Provide the [X, Y] coordinate of the cell's center where the given text is located.  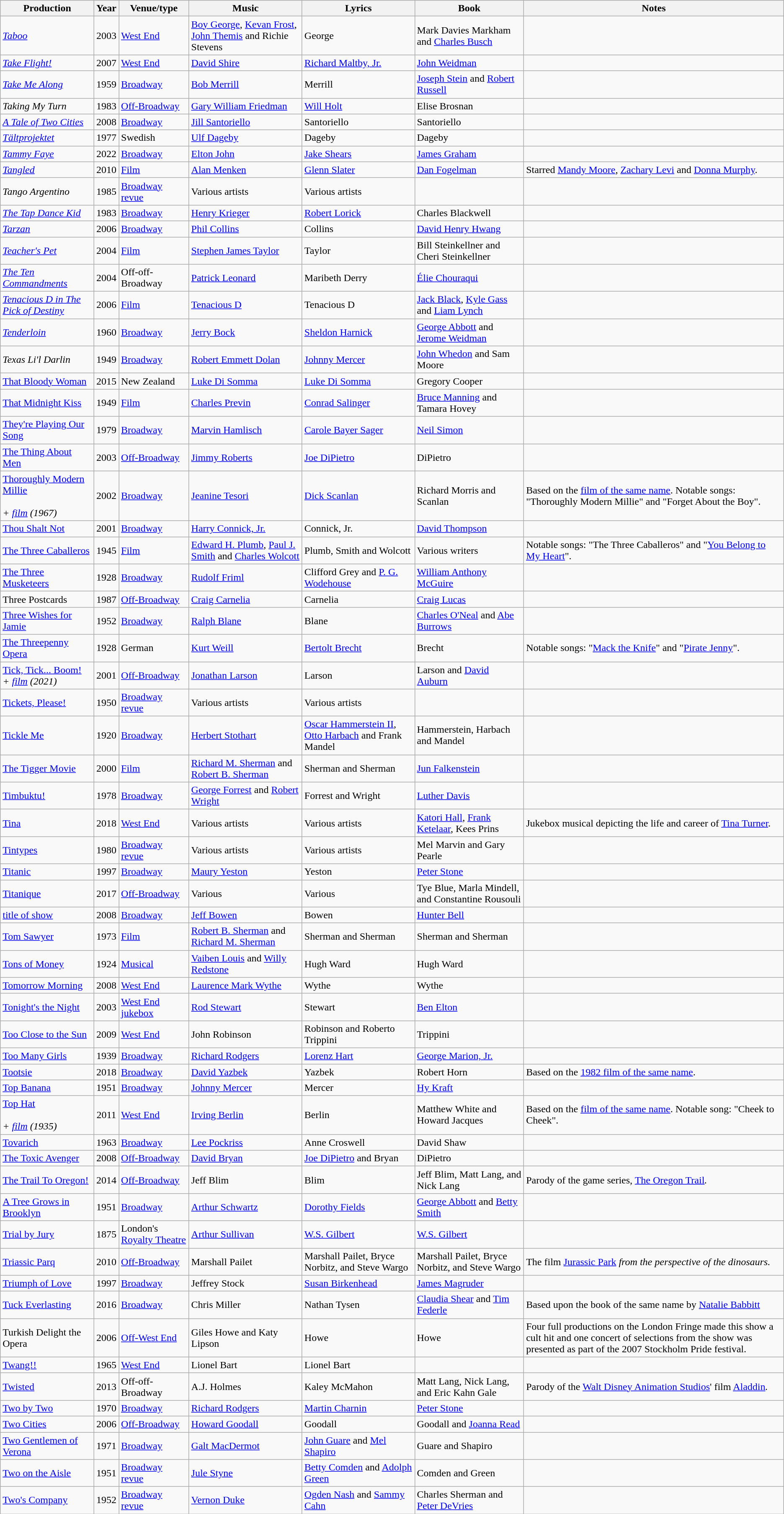
Three Wishes for Jamie [47, 621]
Lorenz Hart [358, 1056]
Larson and David Auburn [469, 675]
Robert Emmett Dolan [245, 359]
Howard Goodall [245, 1424]
Timbuktu! [47, 796]
David Henry Hwang [469, 229]
That Midnight Kiss [47, 403]
Tye Blue, Marla Mindell, and Constantine Rousouli [469, 893]
Tina [47, 823]
Charles Blackwell [469, 213]
Kaley McMahon [358, 1387]
title of show [47, 915]
German [154, 648]
1985 [106, 191]
Patrick Leonard [245, 278]
Tangled [47, 170]
Gregory Cooper [469, 381]
Tintypes [47, 850]
Jukebox musical depicting the life and career of Tina Turner. [654, 823]
Ben Elton [469, 1007]
Too Close to the Sun [47, 1034]
Berlin [358, 1115]
Jimmy Roberts [245, 457]
Mel Marvin and Gary Pearle [469, 850]
The Toxic Avenger [47, 1158]
2007 [106, 63]
Take Flight! [47, 63]
Dick Scanlan [358, 496]
Bertolt Brecht [358, 648]
Hammerstein, Harbach and Mandel [469, 736]
New Zealand [154, 381]
Tovarich [47, 1142]
The Thing About Men [47, 457]
Charles Previn [245, 403]
Thou Shalt Not [47, 529]
Boy George, Kevan Frost, John Themis and Richie Stevens [245, 36]
Tomorrow Morning [47, 985]
2013 [106, 1387]
1965 [106, 1365]
The Tap Dance Kid [47, 213]
Jonathan Larson [245, 675]
Lyrics [358, 8]
Lee Pockriss [245, 1142]
Elton John [245, 154]
1945 [106, 550]
Craig Lucas [469, 599]
Rudolf Friml [245, 577]
Maury Yeston [245, 872]
Robert Horn [469, 1072]
The Three Caballeros [47, 550]
Trippini [469, 1034]
Notable songs: "The Three Caballeros" and "You Belong to My Heart". [654, 550]
John Guare and Mel Shapiro [358, 1445]
Irving Berlin [245, 1115]
Chris Miller [245, 1305]
Martin Charnin [358, 1408]
2015 [106, 381]
1980 [106, 850]
Sheldon Harnick [358, 333]
1978 [106, 796]
John Weidman [469, 63]
Tom Sawyer [47, 937]
1987 [106, 599]
Oscar Hammerstein II, Otto Harbach and Frank Mandel [358, 736]
The Three Musketeers [47, 577]
Two on the Aisle [47, 1473]
Matt Lang, Nick Lang, and Eric Kahn Gale [469, 1387]
Bruce Manning and Tamara Hovey [469, 403]
John Robinson [245, 1034]
2011 [106, 1115]
Clifford Grey and P. G. Wodehouse [358, 577]
Tick, Tick... Boom!+ film (2021) [47, 675]
George Abbott and Jerome Weidman [469, 333]
Various writers [469, 550]
Elise Brosnan [469, 106]
Joe DiPietro and Bryan [358, 1158]
Yeston [358, 872]
Jake Shears [358, 154]
1973 [106, 937]
James Graham [469, 154]
Tenderloin [47, 333]
Too Many Girls [47, 1056]
Stephen James Taylor [245, 251]
Richard M. Sherman and Robert B. Sherman [245, 768]
2002 [106, 496]
1875 [106, 1234]
Dan Fogelman [469, 170]
Collins [358, 229]
1920 [106, 736]
1950 [106, 703]
George Abbott and Betty Smith [469, 1207]
Phil Collins [245, 229]
Turkish Delight the Opera [47, 1338]
William Anthony McGuire [469, 577]
Based on the 1982 film of the same name. [654, 1072]
Harry Connick, Jr. [245, 529]
Larson [358, 675]
1979 [106, 430]
Giles Howe and Katy Lipson [245, 1338]
Alan Menken [245, 170]
Top Banana [47, 1088]
Two Cities [47, 1424]
Guare and Shapiro [469, 1445]
Jack Black, Kyle Gass and Liam Lynch [469, 305]
Taboo [47, 36]
Tarzan [47, 229]
Triassic Parq [47, 1262]
Book [469, 8]
Ogden Nash and Sammy Cahn [358, 1501]
Titanique [47, 893]
Top Hat + film (1935) [47, 1115]
Vernon Duke [245, 1501]
Anne Croswell [358, 1142]
Parody of the Walt Disney Animation Studios' film Aladdin. [654, 1387]
Glenn Slater [358, 170]
The Tigger Movie [47, 768]
Titanic [47, 872]
Hy Kraft [469, 1088]
Laurence Mark Wythe [245, 985]
1971 [106, 1445]
1939 [106, 1056]
David Yazbek [245, 1072]
Twang!! [47, 1365]
Betty Comden and Adolph Green [358, 1473]
Craig Carnelia [245, 599]
Nathan Tysen [358, 1305]
Tuck Everlasting [47, 1305]
1970 [106, 1408]
David Bryan [245, 1158]
Tickets, Please! [47, 703]
Forrest and Wright [358, 796]
West End jukebox [154, 1007]
Hunter Bell [469, 915]
Gary William Friedman [245, 106]
2009 [106, 1034]
Robinson and Roberto Trippini [358, 1034]
Notes [654, 8]
Tenacious D in The Pick of Destiny [47, 305]
Galt MacDermot [245, 1445]
Neil Simon [469, 430]
Jeffrey Stock [245, 1283]
Élie Chouraqui [469, 278]
A Tree Grows in Brooklyn [47, 1207]
2016 [106, 1305]
1924 [106, 964]
Susan Birkenhead [358, 1283]
Robert B. Sherman and Richard M. Sherman [245, 937]
Marvin Hamlisch [245, 430]
Stewart [358, 1007]
George Marion, Jr. [469, 1056]
The Trail To Oregon! [47, 1180]
Based on the film of the same name. Notable songs: "Thoroughly Modern Millie" and "Forget About the Boy". [654, 496]
Blane [358, 621]
Tammy Faye [47, 154]
Katori Hall, Frank Ketelaar, Kees Prins [469, 823]
Merrill [358, 85]
George Forrest and Robert Wright [245, 796]
Jill Santoriello [245, 122]
1963 [106, 1142]
Dorothy Fields [358, 1207]
2000 [106, 768]
Ralph Blane [245, 621]
Mercer [358, 1088]
Rod Stewart [245, 1007]
Claudia Shear and Tim Federle [469, 1305]
Two's Company [47, 1501]
1960 [106, 333]
James Magruder [469, 1283]
Take Me Along [47, 85]
Twisted [47, 1387]
Starred Mandy Moore, Zachary Levi and Donna Murphy. [654, 170]
Arthur Schwartz [245, 1207]
Trial by Jury [47, 1234]
Connick, Jr. [358, 529]
Conrad Salinger [358, 403]
Taylor [358, 251]
Texas Li'l Darlin [47, 359]
Plumb, Smith and Wolcott [358, 550]
Tango Argentino [47, 191]
Herbert Stothart [245, 736]
Taking My Turn [47, 106]
Comden and Green [469, 1473]
Jun Falkenstein [469, 768]
1977 [106, 138]
Bowen [358, 915]
Richard Morris and Scanlan [469, 496]
Charles Sherman and Peter DeVries [469, 1501]
Kurt Weill [245, 648]
David Shaw [469, 1142]
Brecht [469, 648]
Yazbek [358, 1072]
George [358, 36]
Will Holt [358, 106]
Two by Two [47, 1408]
The Ten Commandments [47, 278]
They're Playing Our Song [47, 430]
The film Jurassic Park from the perspective of the dinosaurs. [654, 1262]
Mark Davies Markham and Charles Busch [469, 36]
Jeff Bowen [245, 915]
Blim [358, 1180]
Musical [154, 964]
Thoroughly Modern Millie + film (1967) [47, 496]
Notable songs: "Mack the Knife" and "Pirate Jenny". [654, 648]
Based upon the book of the same name by Natalie Babbitt [654, 1305]
Henry Krieger [245, 213]
Off-West End [154, 1338]
Vaiben Louis and Willy Redstone [245, 964]
Jeanine Tesori [245, 496]
Luther Davis [469, 796]
Tickle Me [47, 736]
Richard Maltby, Jr. [358, 63]
Joe DiPietro [358, 457]
Jule Styne [245, 1473]
Production [47, 8]
Joseph Stein and Robert Russell [469, 85]
1959 [106, 85]
David Thompson [469, 529]
A Tale of Two Cities [47, 122]
Swedish [154, 138]
Marshall Pailet [245, 1262]
2022 [106, 154]
Parody of the game series, The Oregon Trail. [654, 1180]
That Bloody Woman [47, 381]
Year [106, 8]
Jeff Blim, Matt Lang, and Nick Lang [469, 1180]
Music [245, 8]
Goodall [358, 1424]
London's Royalty Theatre [154, 1234]
Tältprojektet [47, 138]
Charles O'Neal and Abe Burrows [469, 621]
Carole Bayer Sager [358, 430]
Based on the film of the same name. Notable song: "Cheek to Cheek". [654, 1115]
Bill Steinkellner and Cheri Steinkellner [469, 251]
Teacher's Pet [47, 251]
A.J. Holmes [245, 1387]
Arthur Sullivan [245, 1234]
Robert Lorick [358, 213]
Ulf Dageby [245, 138]
Bob Merrill [245, 85]
Goodall and Joanna Read [469, 1424]
Two Gentlemen of Verona [47, 1445]
Jeff Blim [245, 1180]
Edward H. Plumb, Paul J. Smith and Charles Wolcott [245, 550]
The Threepenny Opera [47, 648]
Jerry Bock [245, 333]
Triumph of Love [47, 1283]
Maribeth Derry [358, 278]
John Whedon and Sam Moore [469, 359]
Matthew White and Howard Jacques [469, 1115]
Tootsie [47, 1072]
2017 [106, 893]
2014 [106, 1180]
Tons of Money [47, 964]
David Shire [245, 63]
Three Postcards [47, 599]
Tonight's the Night [47, 1007]
Carnelia [358, 599]
Venue/type [154, 8]
